For the text-containing cell, return its midpoint in [X, Y] coordinate format. 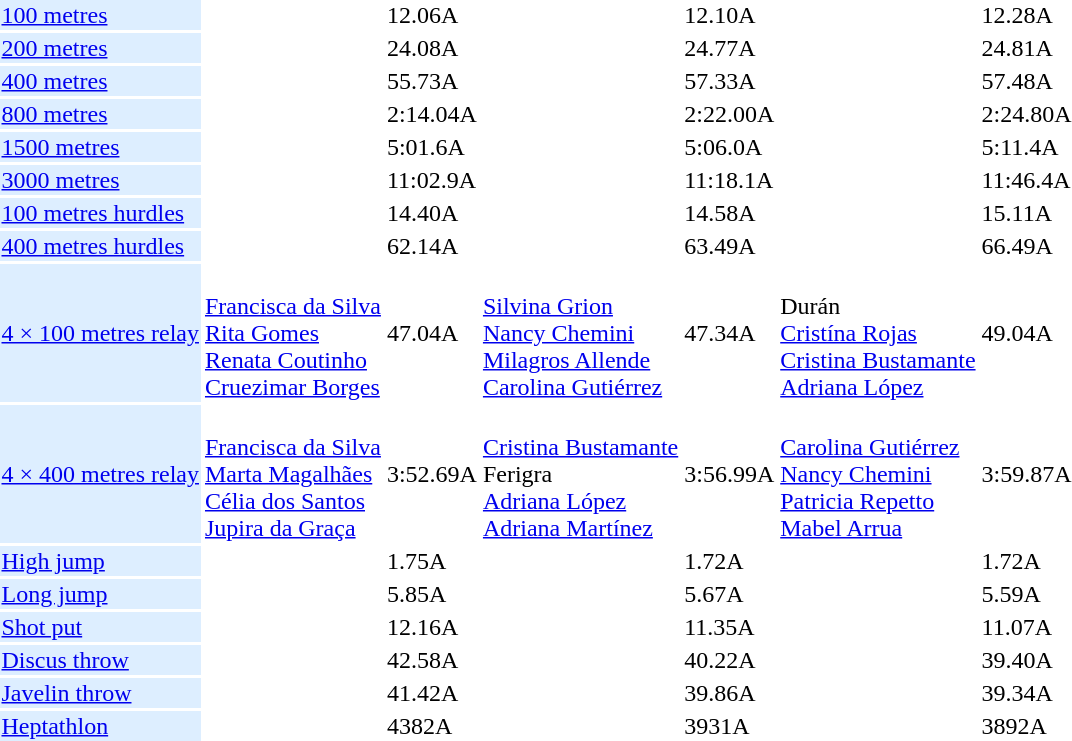
Silvina GrionNancy CheminiMilagros AllendeCarolina Gutiérrez [580, 333]
42.58A [432, 660]
47.34A [730, 333]
Francisca da SilvaRita GomesRenata CoutinhoCruezimar Borges [292, 333]
DuránCristína RojasCristina BustamanteAdriana López [878, 333]
57.33A [730, 81]
1.72A [730, 561]
Heptathlon [100, 726]
800 metres [100, 114]
5.67A [730, 594]
Discus throw [100, 660]
63.49A [730, 246]
12.16A [432, 627]
4382A [432, 726]
11.35A [730, 627]
3:56.99A [730, 474]
Carolina GutiérrezNancy CheminiPatricia RepettoMabel Arrua [878, 474]
Long jump [100, 594]
4 × 100 metres relay [100, 333]
100 metres hurdles [100, 213]
2:14.04A [432, 114]
12.10A [730, 15]
2:22.00A [730, 114]
5:06.0A [730, 147]
400 metres [100, 81]
3931A [730, 726]
Francisca da SilvaMarta MagalhãesCélia dos SantosJupira da Graça [292, 474]
Shot put [100, 627]
3:52.69A [432, 474]
55.73A [432, 81]
High jump [100, 561]
14.58A [730, 213]
39.86A [730, 693]
24.08A [432, 48]
47.04A [432, 333]
5.85A [432, 594]
200 metres [100, 48]
24.77A [730, 48]
Cristina BustamanteFerigraAdriana LópezAdriana Martínez [580, 474]
3000 metres [100, 180]
400 metres hurdles [100, 246]
1.75A [432, 561]
1500 metres [100, 147]
12.06A [432, 15]
62.14A [432, 246]
11:18.1A [730, 180]
11:02.9A [432, 180]
40.22A [730, 660]
Javelin throw [100, 693]
5:01.6A [432, 147]
14.40A [432, 213]
100 metres [100, 15]
41.42A [432, 693]
4 × 400 metres relay [100, 474]
